Determine the [x, y] coordinate at the center of the cell enclosing the given text.  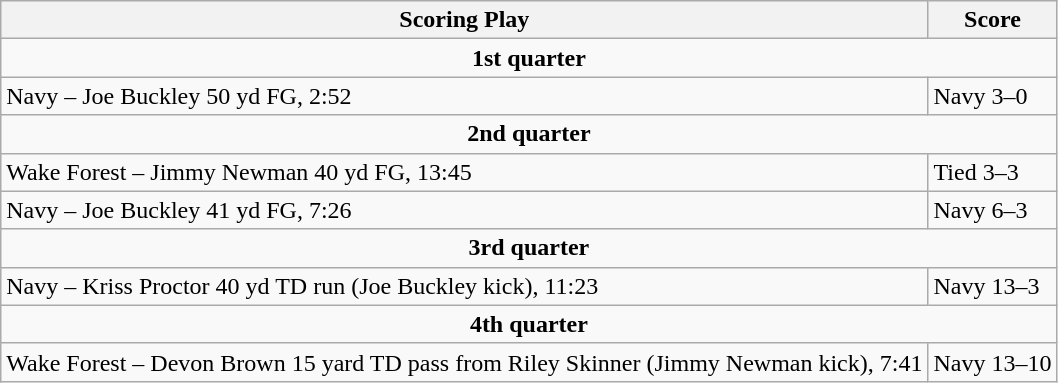
1st quarter [529, 58]
Wake Forest – Devon Brown 15 yard TD pass from Riley Skinner (Jimmy Newman kick), 7:41 [464, 362]
Tied 3–3 [992, 172]
Navy 13–10 [992, 362]
2nd quarter [529, 134]
3rd quarter [529, 248]
Scoring Play [464, 20]
4th quarter [529, 324]
Navy – Joe Buckley 41 yd FG, 7:26 [464, 210]
Navy 3–0 [992, 96]
Navy 6–3 [992, 210]
Navy – Joe Buckley 50 yd FG, 2:52 [464, 96]
Score [992, 20]
Navy 13–3 [992, 286]
Wake Forest – Jimmy Newman 40 yd FG, 13:45 [464, 172]
Navy – Kriss Proctor 40 yd TD run (Joe Buckley kick), 11:23 [464, 286]
